For the text-containing cell, return its midpoint in (x, y) coordinate format. 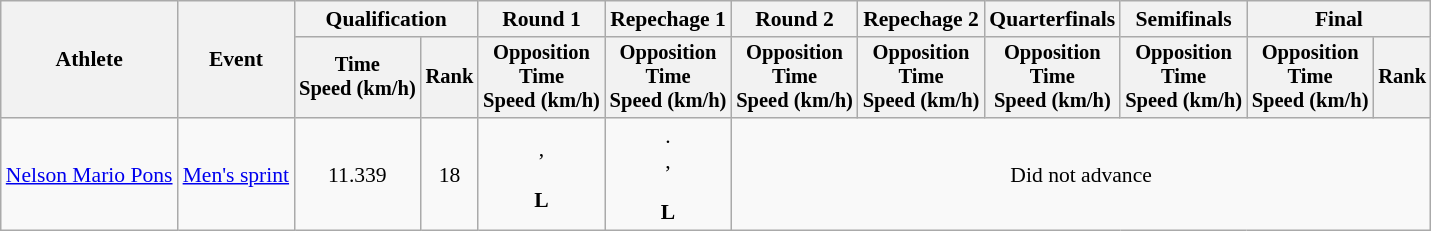
Athlete (90, 60)
Round 2 (794, 19)
Final (1339, 19)
Repechage 2 (922, 19)
11.339 (358, 174)
Did not advance (1081, 174)
TimeSpeed (km/h) (358, 78)
Men's sprint (236, 174)
Repechage 1 (668, 19)
Semifinals (1184, 19)
Quarterfinals (1052, 19)
Nelson Mario Pons (90, 174)
Round 1 (542, 19)
Qualification (386, 19)
18 (450, 174)
.,L (668, 174)
,L (542, 174)
Event (236, 60)
